Pinpoint the cell where the given text exists, returning its [x, y] midpoint coordinate. 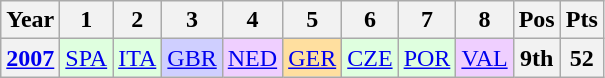
1 [86, 20]
4 [252, 20]
VAL [484, 58]
CZE [370, 58]
5 [312, 20]
52 [582, 58]
POR [427, 58]
SPA [86, 58]
GER [312, 58]
GBR [192, 58]
9th [536, 58]
2007 [30, 58]
Pos [536, 20]
Year [30, 20]
Pts [582, 20]
8 [484, 20]
3 [192, 20]
ITA [138, 58]
6 [370, 20]
NED [252, 58]
2 [138, 20]
7 [427, 20]
